Capture the cell that displays the provided text and extract its [x, y] central coordinate. 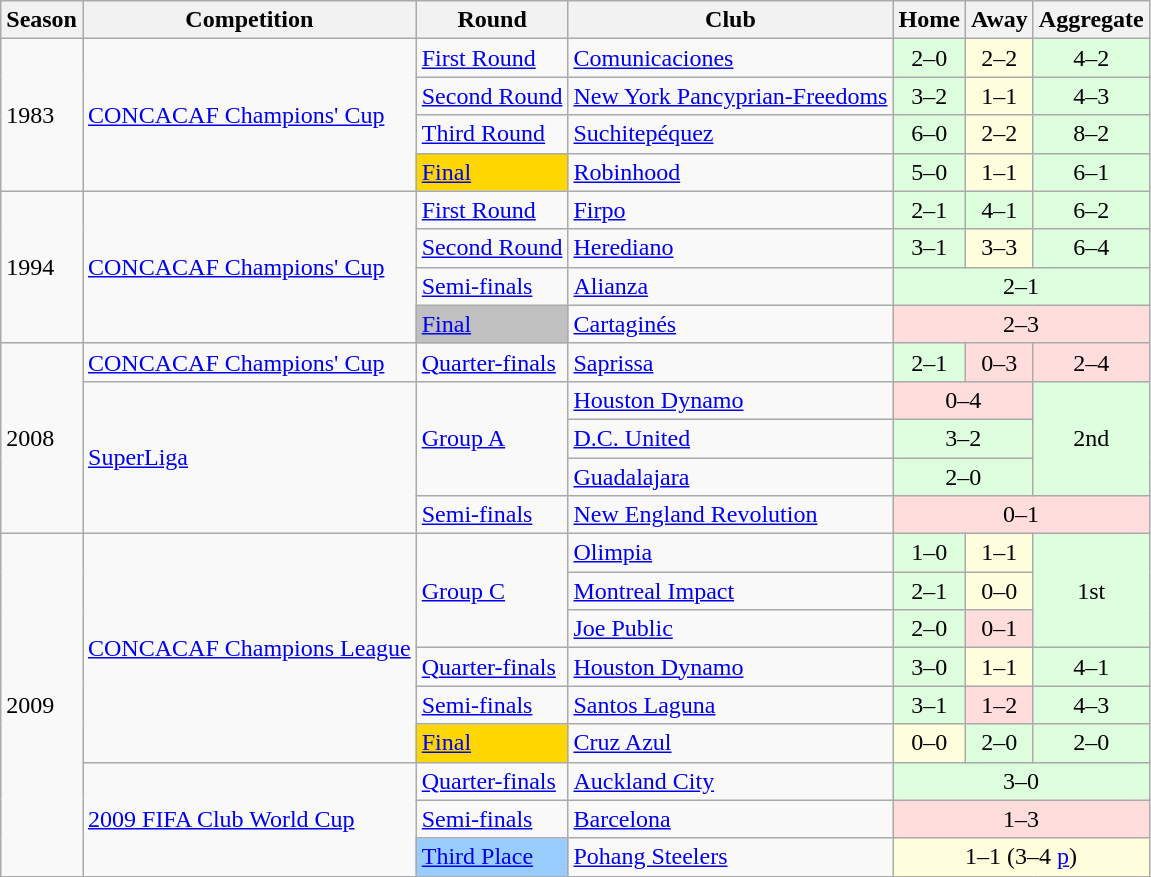
Auckland City [730, 781]
2–4 [1091, 362]
Robinhood [730, 172]
Third Place [492, 857]
1st [1091, 591]
2009 [42, 706]
Group C [492, 591]
Cruz Azul [730, 743]
Cartaginés [730, 324]
1994 [42, 267]
New York Pancyprian-Freedoms [730, 96]
Group A [492, 438]
2nd [1091, 438]
6–1 [1091, 172]
Pohang Steelers [730, 857]
Firpo [730, 210]
1–2 [999, 705]
Competition [249, 20]
Guadalajara [730, 477]
4–2 [1091, 58]
1983 [42, 115]
D.C. United [730, 438]
Season [42, 20]
2009 FIFA Club World Cup [249, 819]
6–0 [929, 134]
Third Round [492, 134]
Aggregate [1091, 20]
Saprissa [730, 362]
8–2 [1091, 134]
Santos Laguna [730, 705]
Away [999, 20]
0–4 [963, 400]
Club [730, 20]
0–3 [999, 362]
CONCACAF Champions League [249, 648]
3–3 [999, 248]
Comunicaciones [730, 58]
Home [929, 20]
6–4 [1091, 248]
Barcelona [730, 819]
Joe Public [730, 629]
Montreal Impact [730, 591]
Round [492, 20]
2–3 [1021, 324]
Olimpia [730, 553]
New England Revolution [730, 515]
Herediano [730, 248]
Suchitepéquez [730, 134]
6–2 [1091, 210]
5–0 [929, 172]
1–3 [1021, 819]
Alianza [730, 286]
2008 [42, 438]
SuperLiga [249, 457]
1–1 (3–4 p) [1021, 857]
1–0 [929, 553]
